Identify which cell holds the provided text, then report its [X, Y] central coordinate. 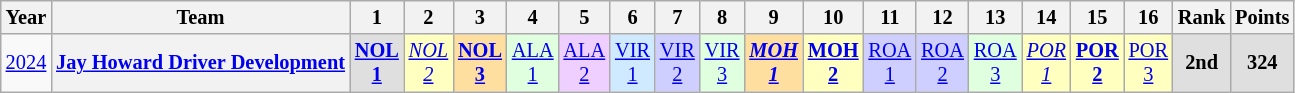
MOH2 [834, 63]
3 [480, 17]
Points [1262, 17]
12 [942, 17]
324 [1262, 63]
16 [1148, 17]
VIR2 [678, 63]
ROA2 [942, 63]
15 [1098, 17]
10 [834, 17]
13 [996, 17]
5 [584, 17]
4 [533, 17]
Rank [1202, 17]
6 [632, 17]
Year [26, 17]
POR2 [1098, 63]
11 [890, 17]
MOH1 [773, 63]
Jay Howard Driver Development [200, 63]
NOL1 [377, 63]
2nd [1202, 63]
ROA1 [890, 63]
1 [377, 17]
ALA1 [533, 63]
ALA2 [584, 63]
8 [722, 17]
POR3 [1148, 63]
2024 [26, 63]
NOL2 [428, 63]
7 [678, 17]
VIR1 [632, 63]
14 [1046, 17]
Team [200, 17]
POR1 [1046, 63]
2 [428, 17]
ROA3 [996, 63]
NOL3 [480, 63]
9 [773, 17]
VIR3 [722, 63]
